Detect which cell encompasses the target text, then output its (X, Y) center coordinate. 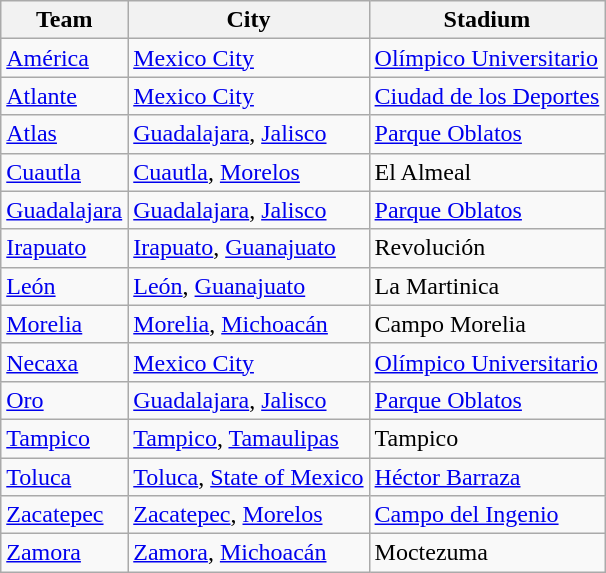
Zamora, Michoacán (248, 553)
Morelia, Michoacán (248, 324)
Guadalajara (64, 210)
América (64, 58)
Cuautla (64, 172)
La Martinica (487, 286)
Irapuato (64, 248)
Toluca (64, 477)
Campo Morelia (487, 324)
Oro (64, 400)
City (248, 20)
El Almeal (487, 172)
Cuautla, Morelos (248, 172)
Morelia (64, 324)
Atlas (64, 134)
León, Guanajuato (248, 286)
Héctor Barraza (487, 477)
Tampico, Tamaulipas (248, 438)
Moctezuma (487, 553)
Ciudad de los Deportes (487, 96)
Necaxa (64, 362)
Zacatepec (64, 515)
Campo del Ingenio (487, 515)
León (64, 286)
Atlante (64, 96)
Zamora (64, 553)
Zacatepec, Morelos (248, 515)
Team (64, 20)
Revolución (487, 248)
Toluca, State of Mexico (248, 477)
Irapuato, Guanajuato (248, 248)
Stadium (487, 20)
